Determine the (X, Y) coordinate at the center of the cell enclosing the given text.  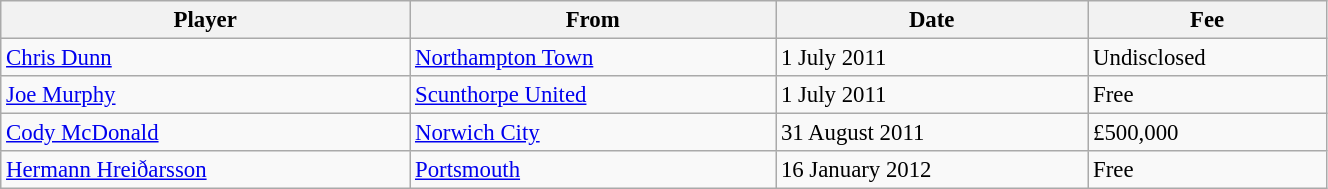
Player (206, 20)
Northampton Town (593, 58)
Chris Dunn (206, 58)
Norwich City (593, 133)
Joe Murphy (206, 95)
Fee (1208, 20)
16 January 2012 (932, 170)
Date (932, 20)
Undisclosed (1208, 58)
31 August 2011 (932, 133)
Hermann Hreiðarsson (206, 170)
£500,000 (1208, 133)
From (593, 20)
Cody McDonald (206, 133)
Portsmouth (593, 170)
Scunthorpe United (593, 95)
